Capture the cell that displays the provided text and extract its (x, y) central coordinate. 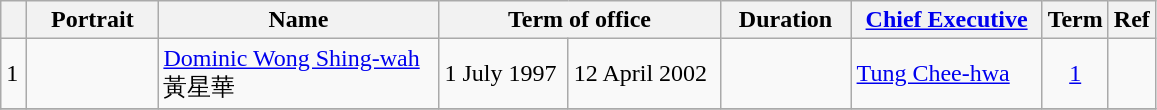
Ref (1132, 20)
Tung Chee-hwa (946, 74)
12 April 2002 (644, 74)
Name (298, 20)
Chief Executive (946, 20)
Portrait (92, 20)
1 July 1997 (504, 74)
Term (1075, 20)
Duration (786, 20)
Dominic Wong Shing-wah黃星華 (298, 74)
Term of office (580, 20)
